From the cell containing the given text, extract its center point as (x, y) coordinate. 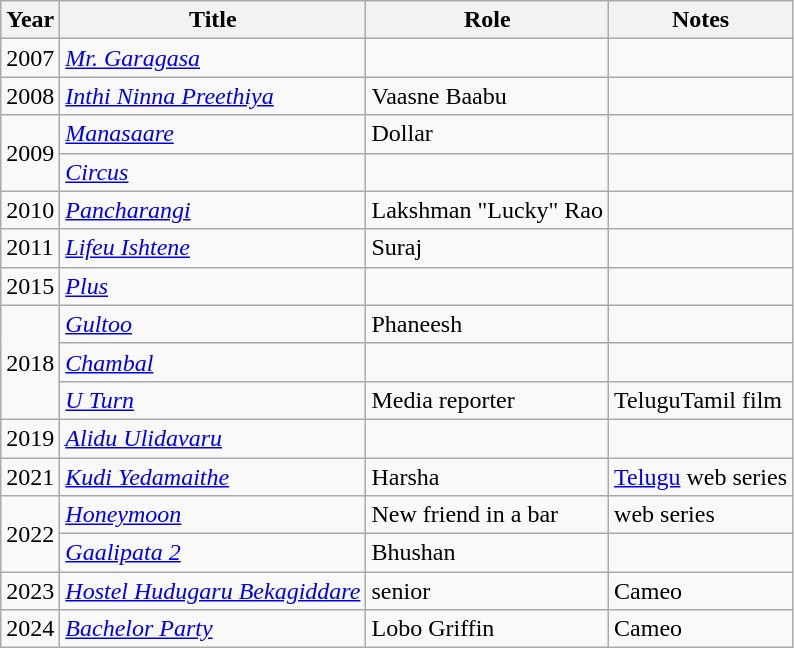
U Turn (213, 400)
Circus (213, 172)
Media reporter (488, 400)
Hostel Hudugaru Bekagiddare (213, 591)
2011 (30, 248)
Lobo Griffin (488, 629)
Vaasne Baabu (488, 96)
Gultoo (213, 324)
2021 (30, 477)
Suraj (488, 248)
2019 (30, 438)
Honeymoon (213, 515)
Bachelor Party (213, 629)
senior (488, 591)
2022 (30, 534)
Role (488, 20)
Title (213, 20)
2023 (30, 591)
Telugu web series (701, 477)
Inthi Ninna Preethiya (213, 96)
2024 (30, 629)
TeluguTamil film (701, 400)
Lifeu Ishtene (213, 248)
Lakshman "Lucky" Rao (488, 210)
2010 (30, 210)
Bhushan (488, 553)
2008 (30, 96)
Mr. Garagasa (213, 58)
Harsha (488, 477)
Gaalipata 2 (213, 553)
New friend in a bar (488, 515)
Notes (701, 20)
web series (701, 515)
2015 (30, 286)
2018 (30, 362)
Pancharangi (213, 210)
2007 (30, 58)
2009 (30, 153)
Manasaare (213, 134)
Phaneesh (488, 324)
Alidu Ulidavaru (213, 438)
Chambal (213, 362)
Plus (213, 286)
Kudi Yedamaithe (213, 477)
Dollar (488, 134)
Year (30, 20)
